Scan for the cell matching the given text and deliver its [X, Y] coordinate at center. 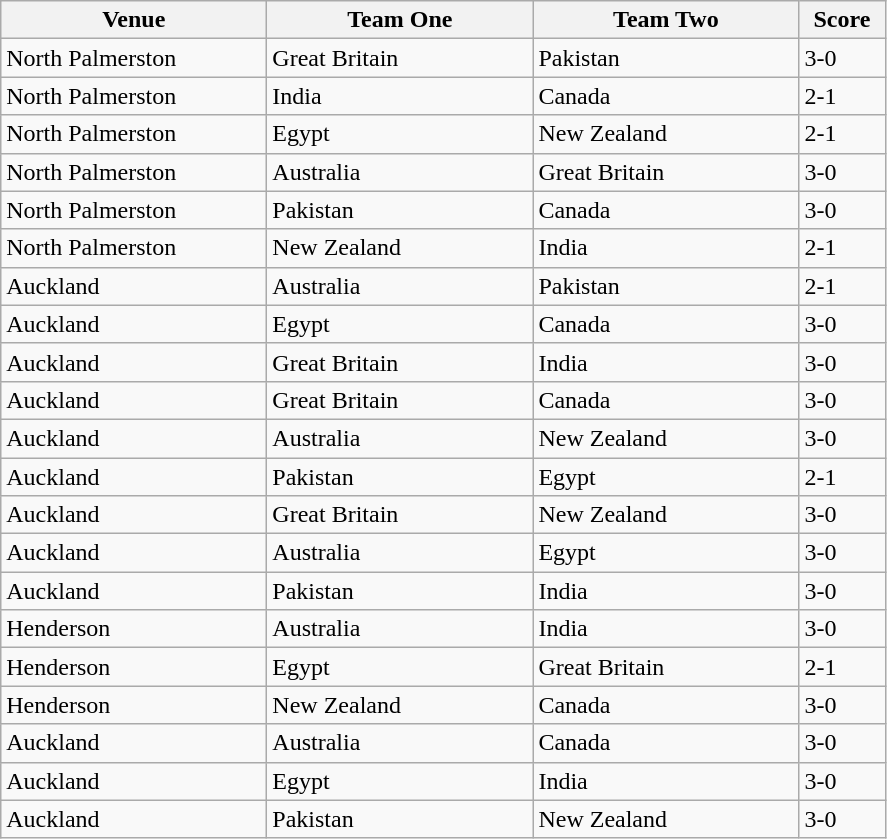
Venue [134, 20]
Team One [400, 20]
Score [842, 20]
Team Two [666, 20]
